Scan for the cell matching the given text and deliver its (X, Y) coordinate at center. 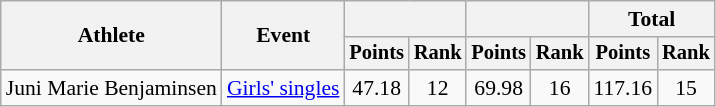
Girls' singles (284, 88)
47.18 (376, 88)
117.16 (622, 88)
15 (686, 88)
69.98 (498, 88)
12 (438, 88)
Event (284, 36)
Total (651, 19)
Athlete (112, 36)
16 (560, 88)
Juni Marie Benjaminsen (112, 88)
